Output the [x, y] coordinate of the center of the cell containing the given text.  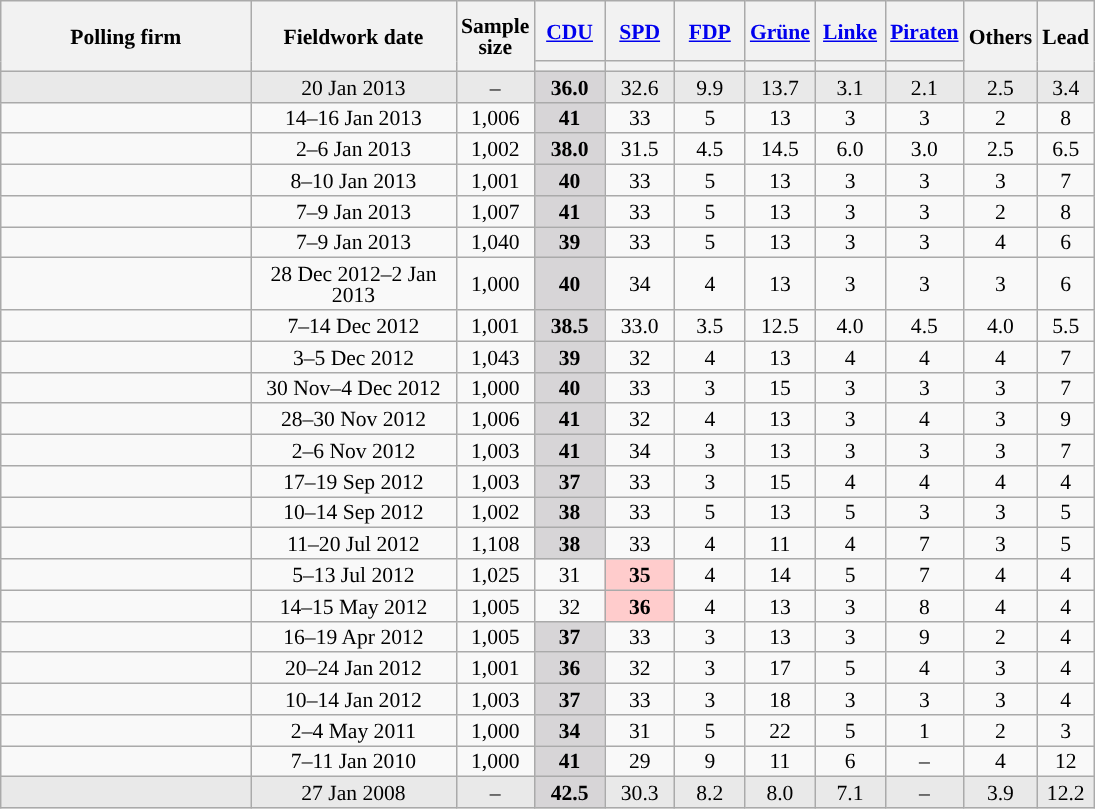
5–13 Jul 2012 [354, 574]
14–16 Jan 2013 [354, 118]
31.5 [640, 150]
35 [640, 574]
2–6 Jan 2013 [354, 150]
SPD [640, 31]
14–15 May 2012 [354, 606]
16–19 Apr 2012 [354, 636]
6.5 [1066, 150]
7–14 Dec 2012 [354, 326]
3.1 [850, 86]
8.0 [780, 792]
Grüne [780, 31]
9.9 [710, 86]
FDP [710, 31]
Piraten [924, 31]
38.0 [569, 150]
1,025 [495, 574]
10–14 Sep 2012 [354, 512]
Lead [1066, 36]
2–4 May 2011 [354, 730]
14.5 [780, 150]
36.0 [569, 86]
1,007 [495, 212]
20–24 Jan 2012 [354, 668]
11–20 Jul 2012 [354, 544]
13.7 [780, 86]
18 [780, 700]
2–6 Nov 2012 [354, 450]
32.6 [640, 86]
28 Dec 2012–2 Jan 2013 [354, 284]
3.0 [924, 150]
20 Jan 2013 [354, 86]
28–30 Nov 2012 [354, 420]
42.5 [569, 792]
30 Nov–4 Dec 2012 [354, 388]
3.5 [710, 326]
Fieldwork date [354, 36]
27 Jan 2008 [354, 792]
8–10 Jan 2013 [354, 180]
3–5 Dec 2012 [354, 356]
5.5 [1066, 326]
7–11 Jan 2010 [354, 762]
1,043 [495, 356]
12.5 [780, 326]
2.1 [924, 86]
8.2 [710, 792]
30.3 [640, 792]
Polling firm [126, 36]
6.0 [850, 150]
38.5 [569, 326]
Others [1001, 36]
Linke [850, 31]
14 [780, 574]
3.9 [1001, 792]
22 [780, 730]
CDU [569, 31]
3.4 [1066, 86]
29 [640, 762]
12 [1066, 762]
1,108 [495, 544]
1,040 [495, 242]
17 [780, 668]
10–14 Jan 2012 [354, 700]
7.1 [850, 792]
Samplesize [495, 36]
17–19 Sep 2012 [354, 482]
1 [924, 730]
33.0 [640, 326]
12.2 [1066, 792]
